Capture the cell that displays the provided text and extract its (x, y) central coordinate. 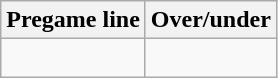
Over/under (210, 20)
Pregame line (74, 20)
